Search for the cell housing the specified text and yield its (x, y) center coordinate. 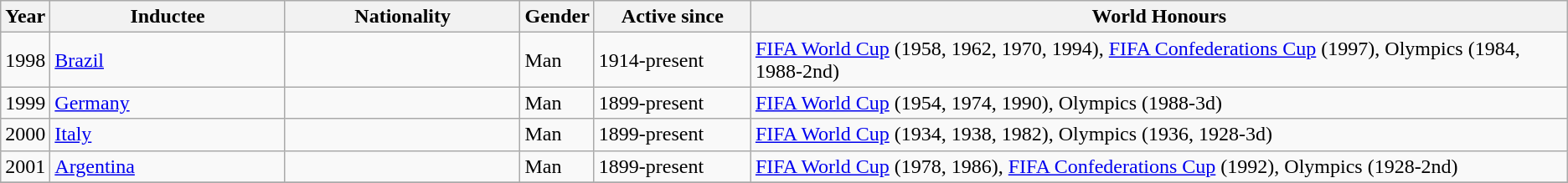
FIFA World Cup (1934, 1938, 1982), Olympics (1936, 1928-3d) (1159, 135)
Argentina (168, 166)
Nationality (402, 17)
1999 (25, 103)
1998 (25, 60)
World Honours (1159, 17)
FIFA World Cup (1954, 1974, 1990), Olympics (1988-3d) (1159, 103)
FIFA World Cup (1958, 1962, 1970, 1994), FIFA Confederations Cup (1997), Olympics (1984, 1988-2nd) (1159, 60)
FIFA World Cup (1978, 1986), FIFA Confederations Cup (1992), Olympics (1928-2nd) (1159, 166)
2001 (25, 166)
Germany (168, 103)
Brazil (168, 60)
2000 (25, 135)
1914-present (672, 60)
Gender (557, 17)
Italy (168, 135)
Active since (672, 17)
Year (25, 17)
Inductee (168, 17)
